Determine the (X, Y) coordinate at the center of the cell enclosing the given text.  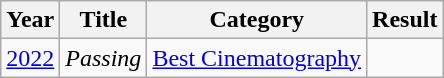
Category (257, 20)
Best Cinematography (257, 58)
Passing (104, 58)
Title (104, 20)
Year (30, 20)
2022 (30, 58)
Result (405, 20)
